Return (X, Y) of the center of cell containing provided text 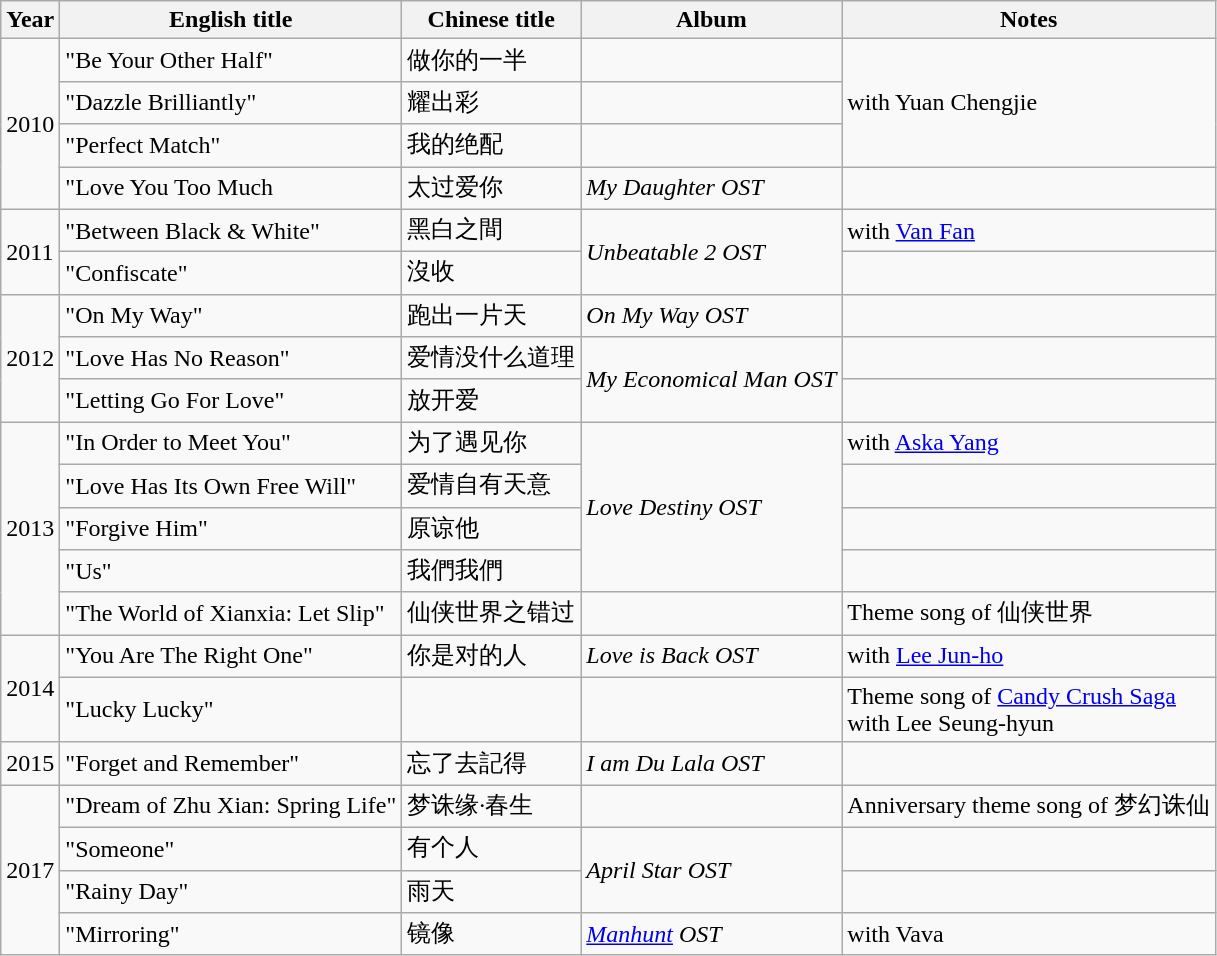
原谅他 (492, 528)
"In Order to Meet You" (231, 444)
"Love You Too Much (231, 188)
Chinese title (492, 20)
黑白之間 (492, 230)
"Forgive Him" (231, 528)
耀出彩 (492, 102)
梦诛缘·春生 (492, 806)
"Be Your Other Half" (231, 60)
"Us" (231, 572)
"Forget and Remember" (231, 764)
"Letting Go For Love" (231, 400)
太过爱你 (492, 188)
with Van Fan (1029, 230)
"Dream of Zhu Xian: Spring Life" (231, 806)
跑出一片天 (492, 316)
"Confiscate" (231, 274)
Unbeatable 2 OST (712, 252)
做你的一半 (492, 60)
"Dazzle Brilliantly" (231, 102)
Notes (1029, 20)
Album (712, 20)
"Between Black & White" (231, 230)
2017 (30, 870)
镜像 (492, 934)
仙侠世界之错过 (492, 614)
放开爱 (492, 400)
爱情没什么道理 (492, 358)
"The World of Xianxia: Let Slip" (231, 614)
爱情自有天意 (492, 486)
Manhunt OST (712, 934)
"Lucky Lucky" (231, 710)
Love Destiny OST (712, 507)
"Love Has No Reason" (231, 358)
"Love Has Its Own Free Will" (231, 486)
2010 (30, 124)
My Economical Man OST (712, 380)
我的绝配 (492, 146)
"On My Way" (231, 316)
为了遇见你 (492, 444)
Love is Back OST (712, 656)
with Vava (1029, 934)
2014 (30, 689)
雨天 (492, 892)
沒收 (492, 274)
2013 (30, 528)
Year (30, 20)
On My Way OST (712, 316)
April Star OST (712, 870)
with Lee Jun-ho (1029, 656)
"Mirroring" (231, 934)
2011 (30, 252)
English title (231, 20)
Theme song of 仙侠世界 (1029, 614)
我們我們 (492, 572)
有个人 (492, 848)
with Yuan Chengjie (1029, 103)
2015 (30, 764)
忘了去記得 (492, 764)
"Someone" (231, 848)
"Perfect Match" (231, 146)
你是对的人 (492, 656)
Theme song of Candy Crush Saga with Lee Seung-hyun (1029, 710)
"You Are The Right One" (231, 656)
My Daughter OST (712, 188)
I am Du Lala OST (712, 764)
"Rainy Day" (231, 892)
Anniversary theme song of 梦幻诛仙 (1029, 806)
with Aska Yang (1029, 444)
2012 (30, 358)
